For the text-containing cell, return its midpoint in [x, y] coordinate format. 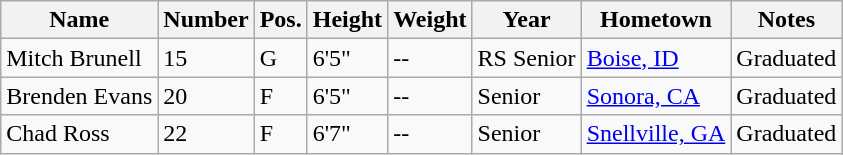
Hometown [656, 20]
Height [347, 20]
Pos. [280, 20]
RS Senior [526, 58]
Sonora, CA [656, 96]
Mitch Brunell [80, 58]
Name [80, 20]
22 [206, 134]
15 [206, 58]
G [280, 58]
6'7" [347, 134]
Boise, ID [656, 58]
Snellville, GA [656, 134]
Brenden Evans [80, 96]
20 [206, 96]
Weight [430, 20]
Number [206, 20]
Year [526, 20]
Chad Ross [80, 134]
Notes [786, 20]
